Pinpoint the cell where the given text exists, returning its [x, y] midpoint coordinate. 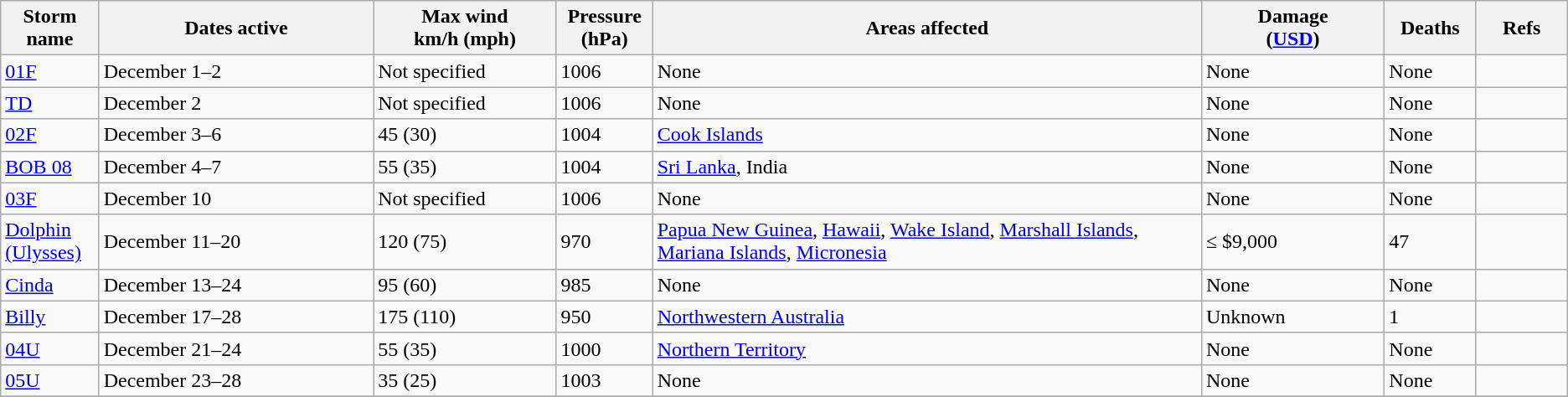
Deaths [1431, 28]
1000 [605, 348]
December 17–28 [236, 317]
Cook Islands [926, 135]
Refs [1521, 28]
120 (75) [465, 241]
December 4–7 [236, 167]
≤ $9,000 [1292, 241]
47 [1431, 241]
Storm name [50, 28]
Areas affected [926, 28]
02F [50, 135]
December 21–24 [236, 348]
95 (60) [465, 285]
December 10 [236, 198]
175 (110) [465, 317]
December 2 [236, 103]
Dates active [236, 28]
Northwestern Australia [926, 317]
985 [605, 285]
Damage(USD) [1292, 28]
December 23–28 [236, 380]
BOB 08 [50, 167]
04U [50, 348]
Billy [50, 317]
05U [50, 380]
1003 [605, 380]
December 11–20 [236, 241]
Sri Lanka, India [926, 167]
35 (25) [465, 380]
03F [50, 198]
Papua New Guinea, Hawaii, Wake Island, Marshall Islands, Mariana Islands, Micronesia [926, 241]
December 1–2 [236, 71]
Max windkm/h (mph) [465, 28]
950 [605, 317]
December 13–24 [236, 285]
45 (30) [465, 135]
December 3–6 [236, 135]
TD [50, 103]
1 [1431, 317]
Cinda [50, 285]
Dolphin (Ulysses) [50, 241]
Northern Territory [926, 348]
970 [605, 241]
01F [50, 71]
Unknown [1292, 317]
Pressure(hPa) [605, 28]
